From the cell containing the given text, extract its center point as [X, Y] coordinate. 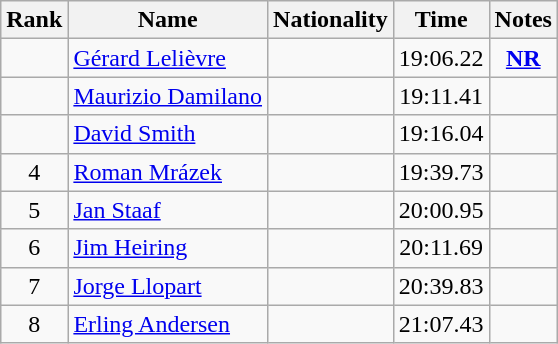
19:06.22 [441, 58]
David Smith [168, 134]
4 [34, 172]
8 [34, 324]
Roman Mrázek [168, 172]
19:39.73 [441, 172]
Gérard Lelièvre [168, 58]
Jim Heiring [168, 248]
Jan Staaf [168, 210]
21:07.43 [441, 324]
Erling Andersen [168, 324]
Notes [523, 20]
20:39.83 [441, 286]
NR [523, 58]
Maurizio Damilano [168, 96]
19:16.04 [441, 134]
6 [34, 248]
19:11.41 [441, 96]
7 [34, 286]
Nationality [331, 20]
20:11.69 [441, 248]
20:00.95 [441, 210]
Rank [34, 20]
5 [34, 210]
Jorge Llopart [168, 286]
Time [441, 20]
Name [168, 20]
